Scan for the cell matching the given text and deliver its [X, Y] coordinate at center. 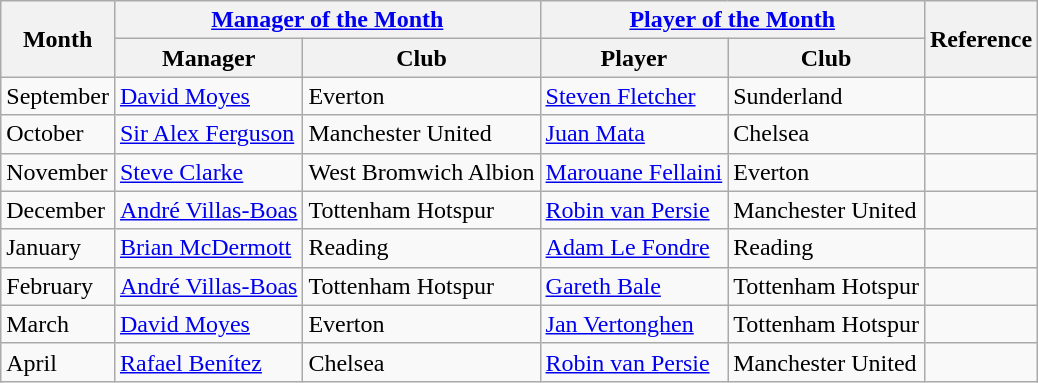
April [58, 362]
Gareth Bale [634, 286]
January [58, 248]
Player of the Month [732, 20]
Jan Vertonghen [634, 324]
Manager of the Month [327, 20]
September [58, 96]
March [58, 324]
Marouane Fellaini [634, 172]
February [58, 286]
Month [58, 39]
Player [634, 58]
Juan Mata [634, 134]
Rafael Benítez [208, 362]
Steve Clarke [208, 172]
Adam Le Fondre [634, 248]
November [58, 172]
Manager [208, 58]
October [58, 134]
December [58, 210]
Sir Alex Ferguson [208, 134]
West Bromwich Albion [422, 172]
Brian McDermott [208, 248]
Sunderland [826, 96]
Reference [980, 39]
Steven Fletcher [634, 96]
